Capture the cell that displays the provided text and extract its (X, Y) central coordinate. 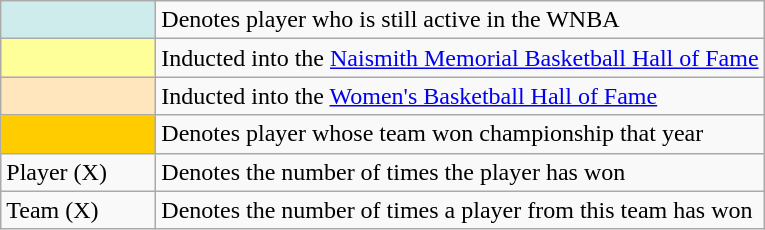
Denotes player who is still active in the WNBA (460, 20)
Denotes the number of times the player has won (460, 172)
Inducted into the Women's Basketball Hall of Fame (460, 96)
Inducted into the Naismith Memorial Basketball Hall of Fame (460, 58)
Team (X) (78, 210)
Denotes player whose team won championship that year (460, 134)
Denotes the number of times a player from this team has won (460, 210)
Player (X) (78, 172)
